Scan for the cell matching the given text and deliver its [x, y] coordinate at center. 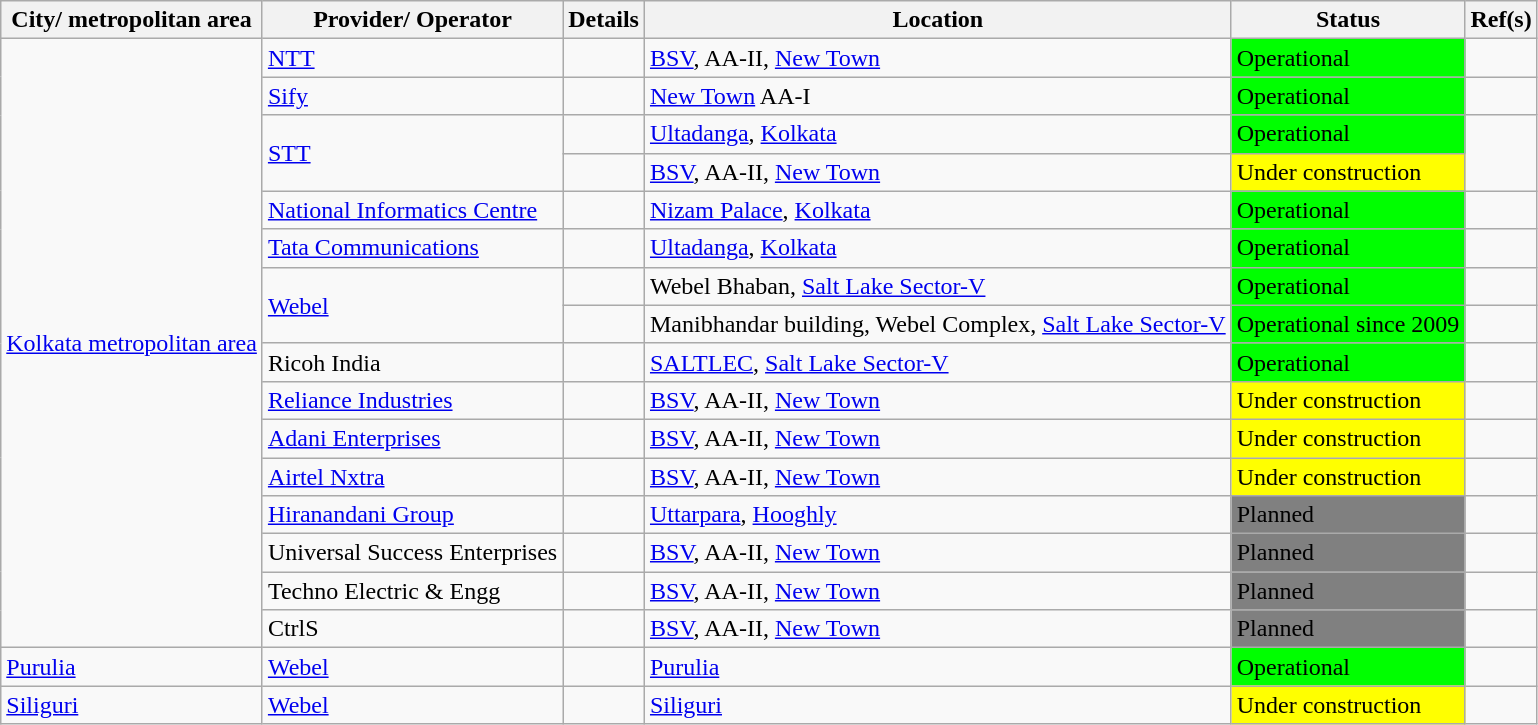
Ref(s) [1501, 20]
CtrlS [412, 629]
Sify [412, 96]
Manibhandar building, Webel Complex, Salt Lake Sector-V [938, 324]
Provider/ Operator [412, 20]
Ricoh India [412, 362]
New Town AA-I [938, 96]
Uttarpara, Hooghly [938, 515]
Nizam Palace, Kolkata [938, 210]
Details [604, 20]
Location [938, 20]
Webel Bhaban, Salt Lake Sector-V [938, 286]
Kolkata metropolitan area [132, 344]
Status [1348, 20]
National Informatics Centre [412, 210]
Tata Communications [412, 248]
Adani Enterprises [412, 438]
Universal Success Enterprises [412, 553]
Operational since 2009 [1348, 324]
STT [412, 153]
SALTLEC, Salt Lake Sector-V [938, 362]
Techno Electric & Engg [412, 591]
Hiranandani Group [412, 515]
Reliance Industries [412, 400]
Airtel Nxtra [412, 477]
City/ metropolitan area [132, 20]
NTT [412, 58]
